Return [X, Y] of the center of cell containing provided text 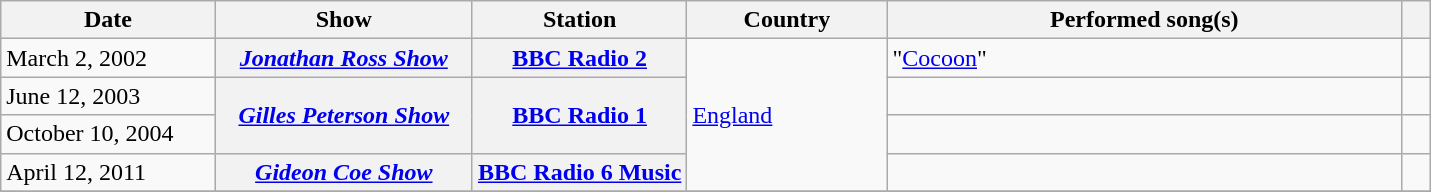
Station [579, 20]
BBC Radio 2 [579, 58]
"Cocoon" [1144, 58]
Gideon Coe Show [344, 172]
June 12, 2003 [108, 96]
Performed song(s) [1144, 20]
Jonathan Ross Show [344, 58]
Gilles Peterson Show [344, 115]
BBC Radio 1 [579, 115]
April 12, 2011 [108, 172]
March 2, 2002 [108, 58]
Show [344, 20]
Date [108, 20]
BBC Radio 6 Music [579, 172]
October 10, 2004 [108, 134]
Country [787, 20]
England [787, 115]
